From the cell containing the given text, extract its center point as (x, y) coordinate. 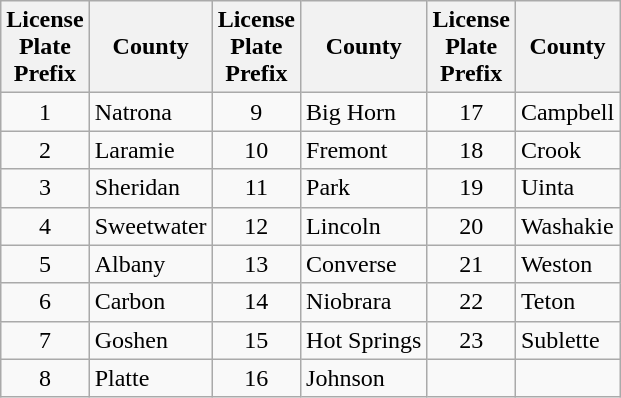
Goshen (150, 340)
1 (45, 112)
22 (471, 302)
Sheridan (150, 188)
17 (471, 112)
2 (45, 150)
Crook (567, 150)
Washakie (567, 226)
7 (45, 340)
8 (45, 378)
9 (256, 112)
16 (256, 378)
Sublette (567, 340)
Natrona (150, 112)
Platte (150, 378)
Lincoln (364, 226)
20 (471, 226)
15 (256, 340)
3 (45, 188)
12 (256, 226)
Uinta (567, 188)
14 (256, 302)
4 (45, 226)
Johnson (364, 378)
5 (45, 264)
Big Horn (364, 112)
18 (471, 150)
19 (471, 188)
6 (45, 302)
Park (364, 188)
Albany (150, 264)
13 (256, 264)
Sweetwater (150, 226)
Laramie (150, 150)
21 (471, 264)
23 (471, 340)
Campbell (567, 112)
11 (256, 188)
Teton (567, 302)
Hot Springs (364, 340)
10 (256, 150)
Carbon (150, 302)
Weston (567, 264)
Converse (364, 264)
Niobrara (364, 302)
Fremont (364, 150)
